Detect which cell encompasses the target text, then output its [X, Y] center coordinate. 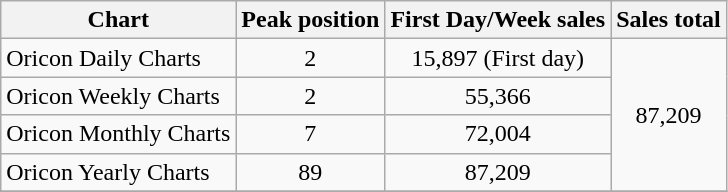
Oricon Daily Charts [118, 58]
55,366 [498, 96]
72,004 [498, 134]
15,897 (First day) [498, 58]
89 [310, 172]
7 [310, 134]
Chart [118, 20]
Peak position [310, 20]
Sales total [669, 20]
First Day/Week sales [498, 20]
Oricon Monthly Charts [118, 134]
Oricon Weekly Charts [118, 96]
Oricon Yearly Charts [118, 172]
